Provide the [x, y] coordinate of the cell's center where the given text is located.  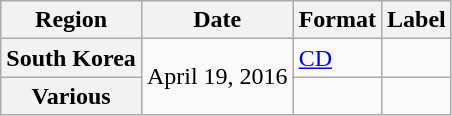
CD [337, 58]
Region [72, 20]
Date [217, 20]
South Korea [72, 58]
Label [416, 20]
Format [337, 20]
Various [72, 96]
April 19, 2016 [217, 77]
